Determine the [x, y] coordinate at the center of the cell enclosing the given text.  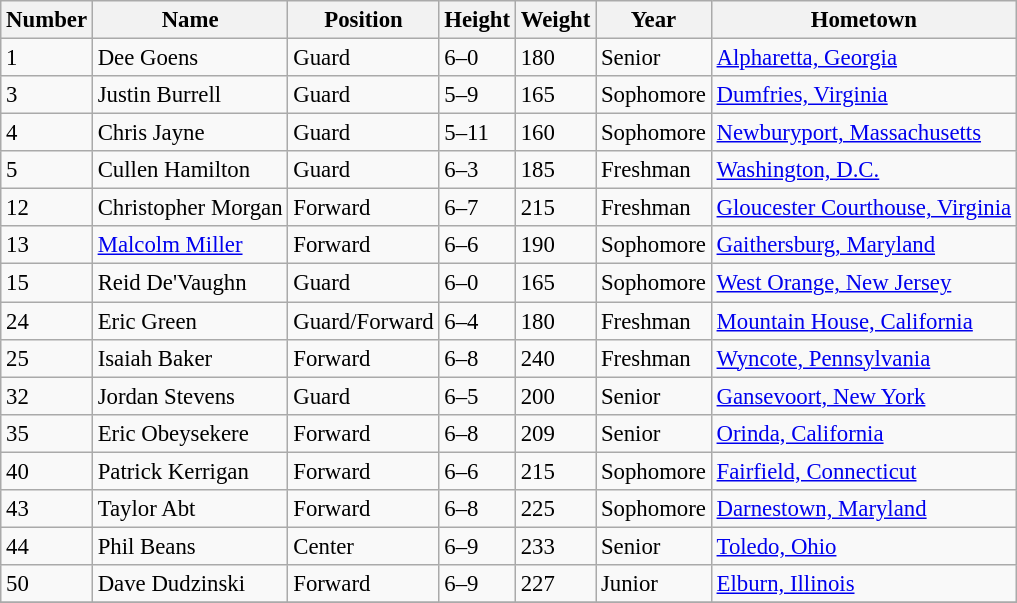
Hometown [864, 20]
Name [190, 20]
6–5 [477, 396]
Phil Beans [190, 546]
Junior [654, 584]
3 [47, 95]
Taylor Abt [190, 509]
Darnestown, Maryland [864, 509]
Newburyport, Massachusetts [864, 133]
Gansevoort, New York [864, 396]
240 [555, 358]
24 [47, 321]
6–7 [477, 208]
233 [555, 546]
185 [555, 170]
35 [47, 433]
200 [555, 396]
Christopher Morgan [190, 208]
5–11 [477, 133]
4 [47, 133]
25 [47, 358]
Eric Green [190, 321]
West Orange, New Jersey [864, 283]
5 [47, 170]
50 [47, 584]
6–3 [477, 170]
43 [47, 509]
40 [47, 471]
Gaithersburg, Maryland [864, 245]
Elburn, Illinois [864, 584]
32 [47, 396]
Mountain House, California [864, 321]
Patrick Kerrigan [190, 471]
6–4 [477, 321]
Justin Burrell [190, 95]
190 [555, 245]
Year [654, 20]
Jordan Stevens [190, 396]
225 [555, 509]
Weight [555, 20]
Chris Jayne [190, 133]
Alpharetta, Georgia [864, 58]
Reid De'Vaughn [190, 283]
Wyncote, Pennsylvania [864, 358]
227 [555, 584]
5–9 [477, 95]
Toledo, Ohio [864, 546]
160 [555, 133]
Dave Dudzinski [190, 584]
Eric Obeysekere [190, 433]
Orinda, California [864, 433]
Center [364, 546]
Dumfries, Virginia [864, 95]
44 [47, 546]
Number [47, 20]
Washington, D.C. [864, 170]
Position [364, 20]
Gloucester Courthouse, Virginia [864, 208]
13 [47, 245]
Dee Goens [190, 58]
1 [47, 58]
Height [477, 20]
Malcolm Miller [190, 245]
209 [555, 433]
Cullen Hamilton [190, 170]
Fairfield, Connecticut [864, 471]
12 [47, 208]
Isaiah Baker [190, 358]
Guard/Forward [364, 321]
15 [47, 283]
